Search for the cell housing the specified text and yield its [x, y] center coordinate. 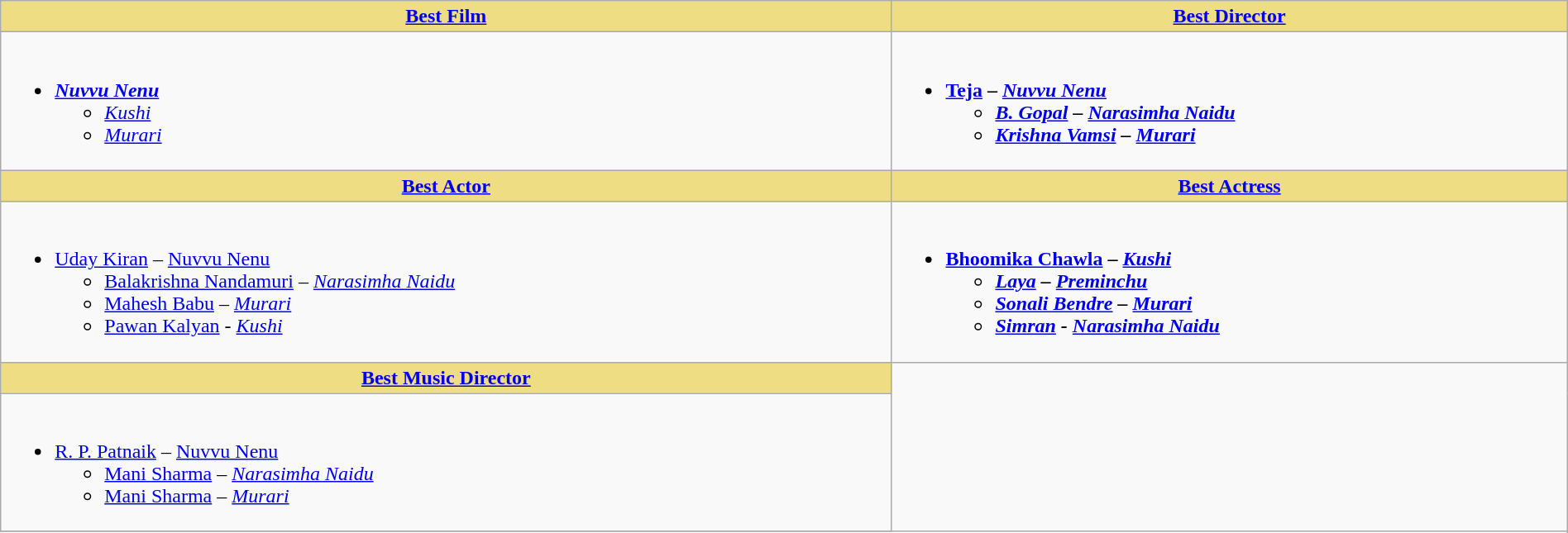
Bhoomika Chawla – KushiLaya – PreminchuSonali Bendre – MurariSimran - Narasimha Naidu [1229, 282]
Best Actor [447, 186]
Best Actress [1229, 186]
Teja – Nuvvu NenuB. Gopal – Narasimha NaiduKrishna Vamsi – Murari [1229, 101]
Nuvvu NenuKushiMurari [447, 101]
Best Music Director [447, 378]
R. P. Patnaik – Nuvvu NenuMani Sharma – Narasimha NaiduMani Sharma – Murari [447, 463]
Best Film [447, 17]
Best Director [1229, 17]
Uday Kiran – Nuvvu NenuBalakrishna Nandamuri – Narasimha NaiduMahesh Babu – MurariPawan Kalyan - Kushi [447, 282]
